Locate the cell with the specified text and output its [X, Y] center coordinate. 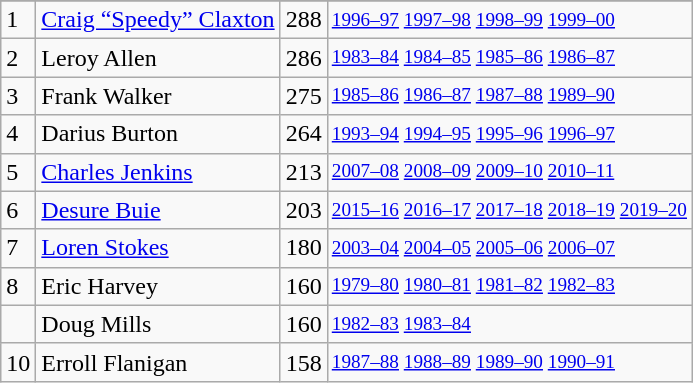
2003–04 2004–05 2005–06 2006–07 [509, 248]
1987–88 1988–89 1989–90 1990–91 [509, 362]
Loren Stokes [158, 248]
1983–84 1984–85 1985–86 1986–87 [509, 58]
Darius Burton [158, 134]
180 [304, 248]
203 [304, 210]
Frank Walker [158, 96]
213 [304, 172]
286 [304, 58]
3 [18, 96]
Erroll Flanigan [158, 362]
1996–97 1997–98 1998–99 1999–00 [509, 20]
8 [18, 286]
5 [18, 172]
6 [18, 210]
Desure Buie [158, 210]
Craig “Speedy” Claxton [158, 20]
Doug Mills [158, 324]
1993–94 1994–95 1995–96 1996–97 [509, 134]
10 [18, 362]
Eric Harvey [158, 286]
158 [304, 362]
2015–16 2016–17 2017–18 2018–19 2019–20 [509, 210]
2 [18, 58]
1985–86 1986–87 1987–88 1989–90 [509, 96]
2007–08 2008–09 2009–10 2010–11 [509, 172]
264 [304, 134]
Leroy Allen [158, 58]
7 [18, 248]
275 [304, 96]
288 [304, 20]
1982–83 1983–84 [509, 324]
Charles Jenkins [158, 172]
4 [18, 134]
1 [18, 20]
1979–80 1980–81 1981–82 1982–83 [509, 286]
